Scan for the cell matching the given text and deliver its (X, Y) coordinate at center. 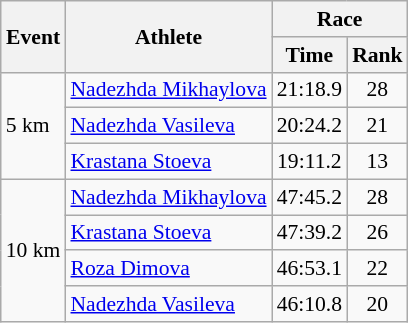
13 (378, 162)
47:39.2 (310, 233)
Roza Dimova (168, 269)
10 km (34, 250)
Rank (378, 55)
21 (378, 126)
22 (378, 269)
46:10.8 (310, 304)
19:11.2 (310, 162)
20 (378, 304)
Athlete (168, 36)
Race (340, 19)
20:24.2 (310, 126)
47:45.2 (310, 197)
21:18.9 (310, 90)
Event (34, 36)
Time (310, 55)
26 (378, 233)
5 km (34, 126)
46:53.1 (310, 269)
